Scan for the cell matching the given text and deliver its (X, Y) coordinate at center. 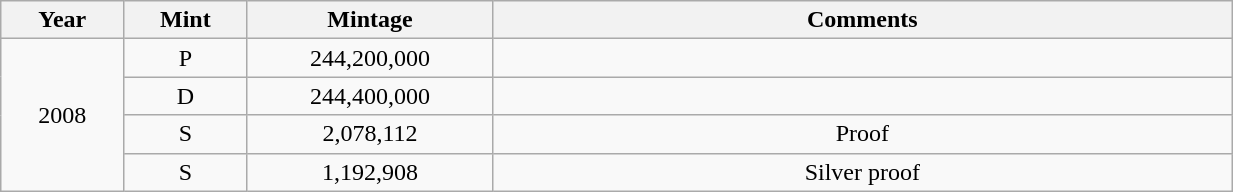
Silver proof (862, 172)
244,200,000 (370, 58)
1,192,908 (370, 172)
P (186, 58)
2,078,112 (370, 134)
Year (62, 20)
244,400,000 (370, 96)
D (186, 96)
Comments (862, 20)
2008 (62, 115)
Mint (186, 20)
Proof (862, 134)
Mintage (370, 20)
